Capture the cell that displays the provided text and extract its [X, Y] central coordinate. 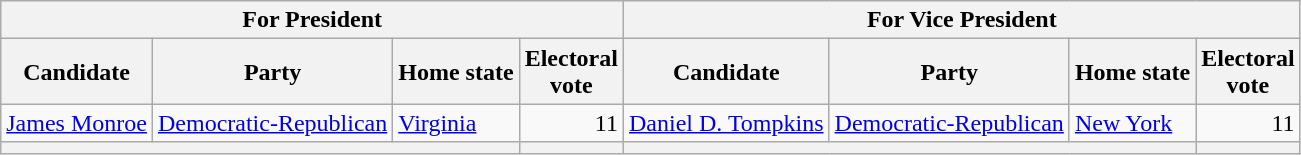
Virginia [456, 123]
James Monroe [77, 123]
Daniel D. Tompkins [726, 123]
New York [1132, 123]
For Vice President [962, 20]
For President [312, 20]
